Locate the cell with the specified text and output its (x, y) center coordinate. 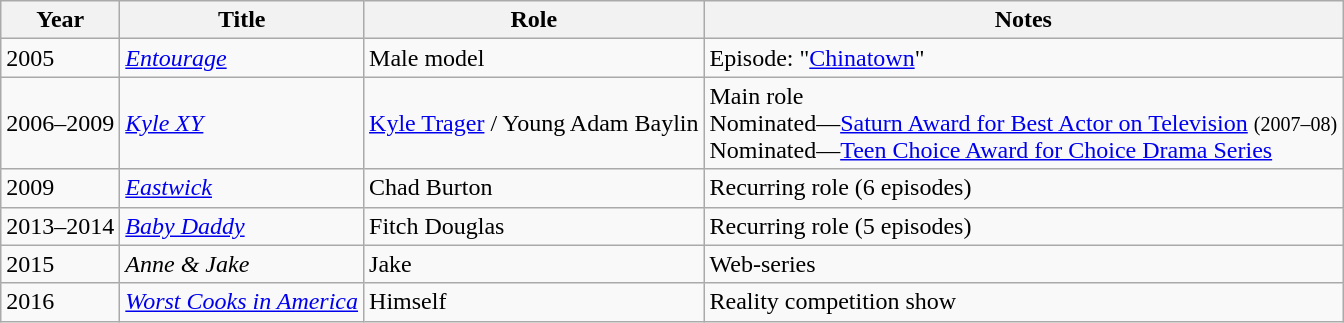
Recurring role (5 episodes) (1024, 226)
Entourage (242, 58)
Reality competition show (1024, 302)
Web-series (1024, 264)
Male model (534, 58)
Anne & Jake (242, 264)
2009 (60, 188)
2013–2014 (60, 226)
Eastwick (242, 188)
Himself (534, 302)
Chad Burton (534, 188)
Recurring role (6 episodes) (1024, 188)
Episode: "Chinatown" (1024, 58)
Kyle XY (242, 123)
2005 (60, 58)
Fitch Douglas (534, 226)
Baby Daddy (242, 226)
Worst Cooks in America (242, 302)
Kyle Trager / Young Adam Baylin (534, 123)
2015 (60, 264)
2016 (60, 302)
Notes (1024, 20)
Main roleNominated—Saturn Award for Best Actor on Television (2007–08)Nominated—Teen Choice Award for Choice Drama Series (1024, 123)
2006–2009 (60, 123)
Year (60, 20)
Title (242, 20)
Role (534, 20)
Jake (534, 264)
